Search for the cell housing the specified text and yield its (X, Y) center coordinate. 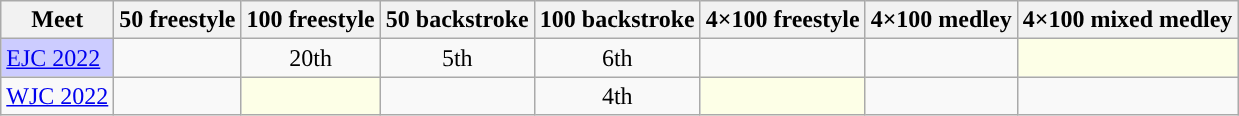
50 backstroke (457, 20)
EJC 2022 (58, 58)
Meet (58, 20)
5th (457, 58)
50 freestyle (178, 20)
4×100 freestyle (782, 20)
100 backstroke (617, 20)
4th (617, 96)
100 freestyle (310, 20)
4×100 mixed medley (1128, 20)
WJC 2022 (58, 96)
4×100 medley (941, 20)
6th (617, 58)
20th (310, 58)
